Extract the (x, y) coordinate from the center of the cell holding the provided text.  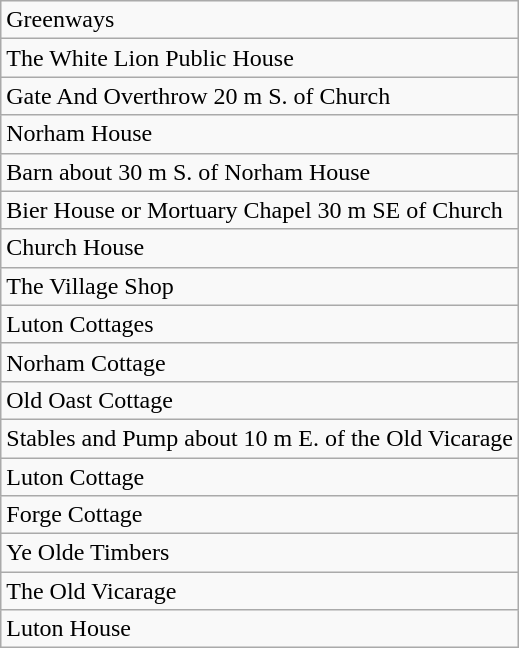
Luton Cottages (260, 324)
The Village Shop (260, 286)
Church House (260, 248)
Old Oast Cottage (260, 400)
Norham House (260, 134)
Luton Cottage (260, 477)
The White Lion Public House (260, 58)
Ye Olde Timbers (260, 553)
Gate And Overthrow 20 m S. of Church (260, 96)
Bier House or Mortuary Chapel 30 m SE of Church (260, 210)
Greenways (260, 20)
The Old Vicarage (260, 591)
Forge Cottage (260, 515)
Stables and Pump about 10 m E. of the Old Vicarage (260, 438)
Barn about 30 m S. of Norham House (260, 172)
Norham Cottage (260, 362)
Luton House (260, 629)
